Provide the [x, y] coordinate of the cell's center where the given text is located.  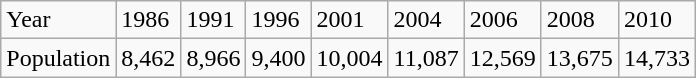
8,462 [148, 58]
1996 [278, 20]
13,675 [580, 58]
2010 [656, 20]
14,733 [656, 58]
2008 [580, 20]
Year [58, 20]
1991 [214, 20]
10,004 [350, 58]
11,087 [426, 58]
2004 [426, 20]
Population [58, 58]
2001 [350, 20]
9,400 [278, 58]
2006 [502, 20]
1986 [148, 20]
8,966 [214, 58]
12,569 [502, 58]
